Capture the cell that displays the provided text and extract its (X, Y) central coordinate. 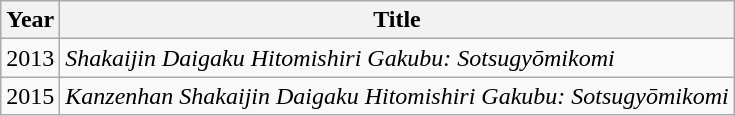
Year (30, 20)
Title (397, 20)
Shakaijin Daigaku Hitomishiri Gakubu: Sotsugyōmikomi (397, 58)
Kanzenhan Shakaijin Daigaku Hitomishiri Gakubu: Sotsugyōmikomi (397, 96)
2015 (30, 96)
2013 (30, 58)
